Return the [X, Y] coordinate for the center point of the cell that contains the specified text.  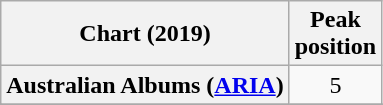
Chart (2019) [145, 34]
Peakposition [335, 34]
Australian Albums (ARIA) [145, 85]
5 [335, 85]
